Output the [x, y] coordinate of the center of the cell containing the given text.  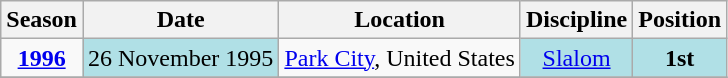
26 November 1995 [180, 58]
Location [400, 20]
Date [180, 20]
Park City, United States [400, 58]
1996 [42, 58]
Position [680, 20]
Discipline [576, 20]
Season [42, 20]
1st [680, 58]
Slalom [576, 58]
